Identify which cell holds the provided text, then report its [x, y] central coordinate. 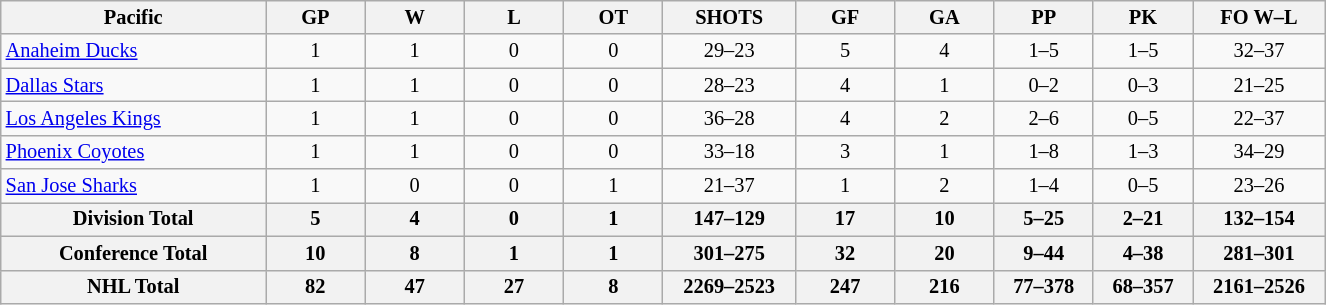
33–18 [729, 152]
W [414, 17]
3 [844, 152]
Division Total [134, 219]
34–29 [1260, 152]
Dallas Stars [134, 85]
PK [1142, 17]
1–4 [1044, 186]
2161–2526 [1260, 287]
21–37 [729, 186]
32 [844, 253]
0–3 [1142, 85]
27 [514, 287]
Pacific [134, 17]
Los Angeles Kings [134, 118]
147–129 [729, 219]
216 [944, 287]
28–23 [729, 85]
20 [944, 253]
281–301 [1260, 253]
32–37 [1260, 51]
29–23 [729, 51]
36–28 [729, 118]
0–2 [1044, 85]
9–44 [1044, 253]
247 [844, 287]
SHOTS [729, 17]
San Jose Sharks [134, 186]
GP [316, 17]
Phoenix Coyotes [134, 152]
23–26 [1260, 186]
132–154 [1260, 219]
68–357 [1142, 287]
Conference Total [134, 253]
22–37 [1260, 118]
77–378 [1044, 287]
1–3 [1142, 152]
FO W–L [1260, 17]
GA [944, 17]
1–8 [1044, 152]
Anaheim Ducks [134, 51]
5–25 [1044, 219]
NHL Total [134, 287]
17 [844, 219]
21–25 [1260, 85]
82 [316, 287]
GF [844, 17]
OT [614, 17]
PP [1044, 17]
L [514, 17]
301–275 [729, 253]
4–38 [1142, 253]
47 [414, 287]
2269–2523 [729, 287]
2–6 [1044, 118]
2–21 [1142, 219]
